Scan for the cell matching the given text and deliver its (X, Y) coordinate at center. 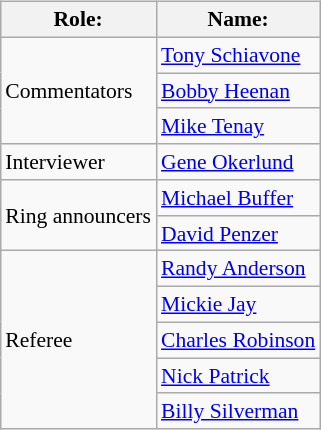
Referee (78, 340)
Role: (78, 20)
Mike Tenay (238, 126)
Commentators (78, 90)
Name: (238, 20)
Bobby Heenan (238, 91)
Nick Patrick (238, 376)
Mickie Jay (238, 305)
Billy Silverman (238, 411)
Michael Buffer (238, 198)
Interviewer (78, 162)
Gene Okerlund (238, 162)
Ring announcers (78, 216)
Charles Robinson (238, 340)
Randy Anderson (238, 269)
Tony Schiavone (238, 55)
David Penzer (238, 233)
